Detect which cell encompasses the target text, then output its [x, y] center coordinate. 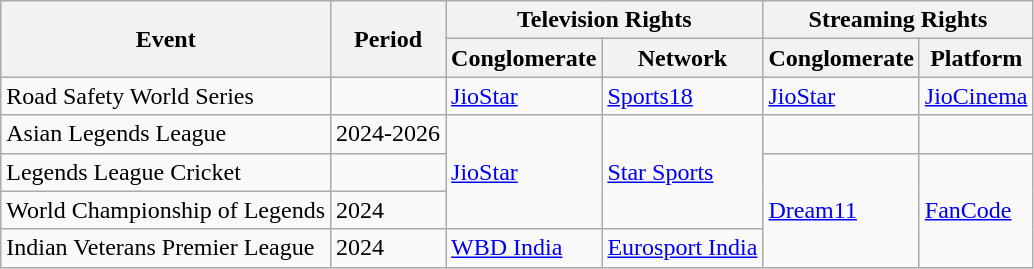
Period [388, 39]
World Championship of Legends [166, 210]
FanCode [976, 210]
JioCinema [976, 96]
Asian Legends League [166, 134]
Event [166, 39]
Dream11 [841, 210]
Road Safety World Series [166, 96]
2024-2026 [388, 134]
Star Sports [682, 172]
Sports18 [682, 96]
Network [682, 58]
WBD India [524, 248]
Indian Veterans Premier League [166, 248]
Legends League Cricket [166, 172]
Television Rights [604, 20]
Eurosport India [682, 248]
Streaming Rights [898, 20]
Platform [976, 58]
